Return (x, y) of the center of cell containing provided text 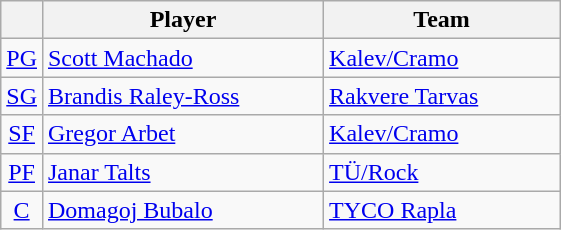
Scott Machado (182, 58)
Domagoj Bubalo (182, 210)
PF (22, 172)
Gregor Arbet (182, 134)
SG (22, 96)
Team (442, 20)
TÜ/Rock (442, 172)
Player (182, 20)
Janar Talts (182, 172)
SF (22, 134)
Rakvere Tarvas (442, 96)
PG (22, 58)
C (22, 210)
TYCO Rapla (442, 210)
Brandis Raley-Ross (182, 96)
